Find where the given text appears and provide that cell's center as [X, Y] coordinate. 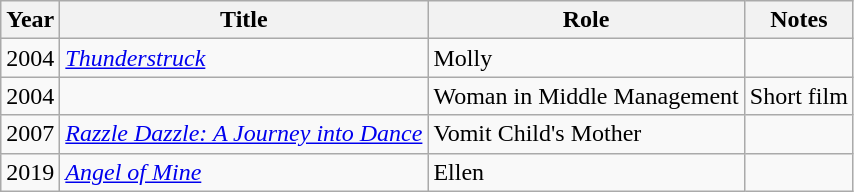
Thunderstruck [244, 58]
Notes [798, 20]
2019 [30, 172]
Ellen [586, 172]
Angel of Mine [244, 172]
Woman in Middle Management [586, 96]
Razzle Dazzle: A Journey into Dance [244, 134]
2007 [30, 134]
Vomit Child's Mother [586, 134]
Title [244, 20]
Molly [586, 58]
Short film [798, 96]
Role [586, 20]
Year [30, 20]
